Return the (X, Y) coordinate for the center point of the cell that contains the specified text.  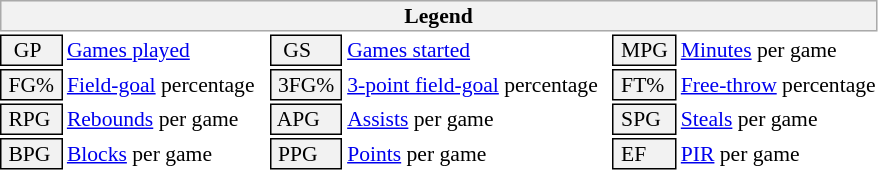
PIR per game (778, 154)
3-point field-goal percentage (478, 85)
FT% (645, 85)
RPG (31, 120)
Games played (166, 50)
Assists per game (478, 120)
MPG (645, 50)
GS (306, 50)
EF (645, 154)
Legend (438, 16)
Rebounds per game (166, 120)
SPG (645, 120)
PPG (306, 154)
Steals per game (778, 120)
GP (31, 50)
Points per game (478, 154)
3FG% (306, 85)
FG% (31, 85)
APG (306, 120)
Free-throw percentage (778, 85)
Minutes per game (778, 50)
BPG (31, 154)
Field-goal percentage (166, 85)
Games started (478, 50)
Blocks per game (166, 154)
